Return the (X, Y) coordinate for the center point of the cell that contains the specified text.  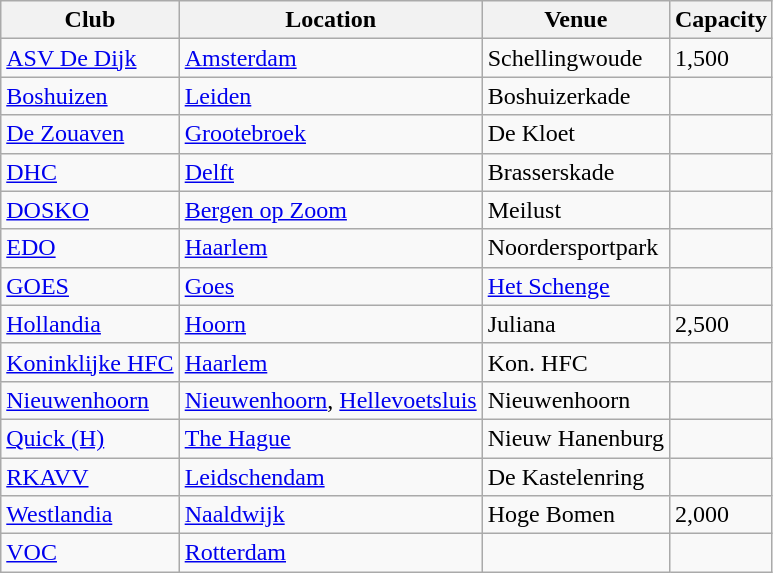
Het Schenge (576, 286)
Amsterdam (330, 58)
The Hague (330, 438)
Noordersportpark (576, 248)
Boshuizen (90, 96)
Hollandia (90, 324)
Leiden (330, 96)
RKAVV (90, 477)
De Kastelenring (576, 477)
De Kloet (576, 134)
Kon. HFC (576, 362)
De Zouaven (90, 134)
Meilust (576, 210)
Nieuw Hanenburg (576, 438)
Capacity (720, 20)
Hoge Bomen (576, 515)
2,000 (720, 515)
Leidschendam (330, 477)
Goes (330, 286)
VOC (90, 553)
Nieuwenhoorn, Hellevoetsluis (330, 400)
ASV De Dijk (90, 58)
Grootebroek (330, 134)
Boshuizerkade (576, 96)
Westlandia (90, 515)
EDO (90, 248)
Location (330, 20)
1,500 (720, 58)
DOSKO (90, 210)
GOES (90, 286)
Koninklijke HFC (90, 362)
Club (90, 20)
Schellingwoude (576, 58)
Brasserskade (576, 172)
Quick (H) (90, 438)
Venue (576, 20)
Bergen op Zoom (330, 210)
Rotterdam (330, 553)
DHC (90, 172)
2,500 (720, 324)
Delft (330, 172)
Juliana (576, 324)
Naaldwijk (330, 515)
Hoorn (330, 324)
